Return the (x, y) coordinate for the center point of the cell that contains the specified text.  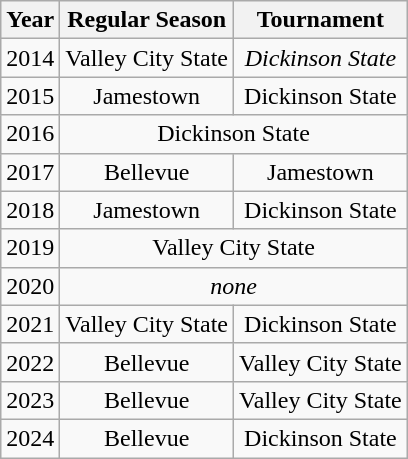
2021 (30, 324)
Regular Season (147, 20)
2015 (30, 96)
2022 (30, 362)
2024 (30, 438)
2019 (30, 248)
2018 (30, 210)
Year (30, 20)
none (234, 286)
2016 (30, 134)
2020 (30, 286)
2017 (30, 172)
2014 (30, 58)
Tournament (321, 20)
2023 (30, 400)
